Extract the (x, y) coordinate from the center of the cell holding the provided text.  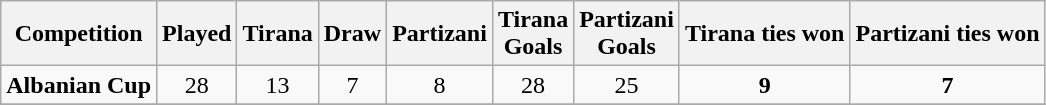
Tirana Goals (532, 34)
Draw (352, 34)
25 (627, 85)
8 (440, 85)
9 (764, 85)
Competition (79, 34)
Partizani ties won (948, 34)
Albanian Cup (79, 85)
Tirana (278, 34)
Tirana ties won (764, 34)
Partizani (440, 34)
13 (278, 85)
Partizani Goals (627, 34)
Played (197, 34)
